Search for the cell housing the specified text and yield its [x, y] center coordinate. 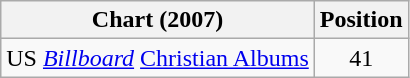
Chart (2007) [158, 20]
US Billboard Christian Albums [158, 58]
41 [361, 58]
Position [361, 20]
